Search for the cell housing the specified text and yield its (X, Y) center coordinate. 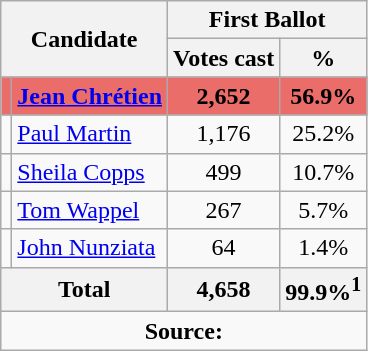
64 (224, 248)
56.9% (324, 96)
Votes cast (224, 58)
5.7% (324, 210)
First Ballot (268, 20)
Sheila Copps (90, 172)
John Nunziata (90, 248)
99.9%1 (324, 290)
Candidate (84, 39)
% (324, 58)
1.4% (324, 248)
1,176 (224, 134)
Source: (184, 331)
Tom Wappel (90, 210)
Total (84, 290)
10.7% (324, 172)
Jean Chrétien (90, 96)
25.2% (324, 134)
4,658 (224, 290)
499 (224, 172)
2,652 (224, 96)
267 (224, 210)
Paul Martin (90, 134)
